Determine the [x, y] coordinate at the center of the cell enclosing the given text.  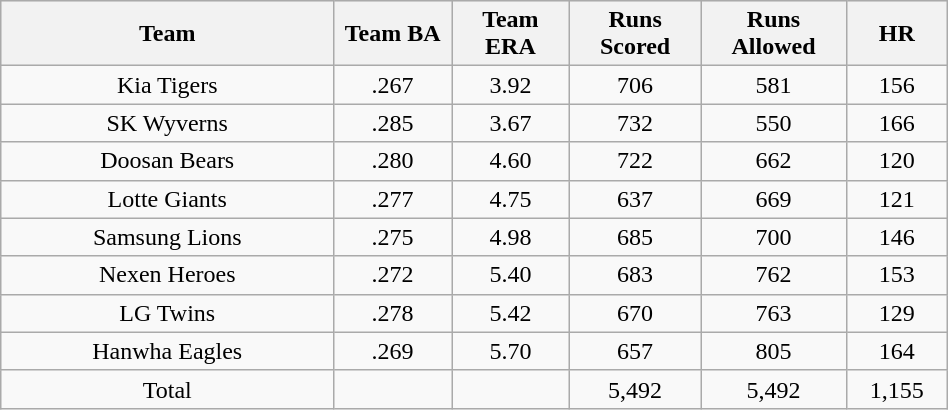
4.98 [511, 237]
700 [774, 237]
.267 [393, 85]
581 [774, 85]
.269 [393, 351]
.277 [393, 199]
Hanwha Eagles [168, 351]
662 [774, 161]
SK Wyverns [168, 123]
670 [635, 313]
Kia Tigers [168, 85]
657 [635, 351]
Team ERA [511, 34]
Samsung Lions [168, 237]
146 [896, 237]
153 [896, 275]
Runs Scored [635, 34]
Doosan Bears [168, 161]
762 [774, 275]
3.67 [511, 123]
.272 [393, 275]
HR [896, 34]
120 [896, 161]
Lotte Giants [168, 199]
706 [635, 85]
164 [896, 351]
5.42 [511, 313]
763 [774, 313]
683 [635, 275]
550 [774, 123]
156 [896, 85]
669 [774, 199]
805 [774, 351]
732 [635, 123]
Total [168, 389]
5.40 [511, 275]
166 [896, 123]
722 [635, 161]
637 [635, 199]
685 [635, 237]
121 [896, 199]
.285 [393, 123]
.275 [393, 237]
Nexen Heroes [168, 275]
4.60 [511, 161]
129 [896, 313]
3.92 [511, 85]
Team BA [393, 34]
.278 [393, 313]
1,155 [896, 389]
4.75 [511, 199]
LG Twins [168, 313]
5.70 [511, 351]
Runs Allowed [774, 34]
Team [168, 34]
.280 [393, 161]
